Provide the (x, y) coordinate of the cell's center where the given text is located.  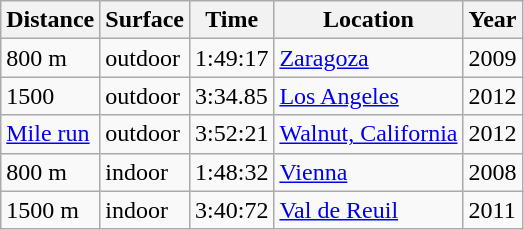
1:48:32 (232, 172)
1:49:17 (232, 58)
Vienna (368, 172)
Los Angeles (368, 96)
3:40:72 (232, 210)
1500 m (50, 210)
Year (492, 20)
3:34.85 (232, 96)
3:52:21 (232, 134)
Surface (145, 20)
Time (232, 20)
Walnut, California (368, 134)
1500 (50, 96)
Val de Reuil (368, 210)
2009 (492, 58)
Location (368, 20)
2011 (492, 210)
Zaragoza (368, 58)
Distance (50, 20)
Mile run (50, 134)
2008 (492, 172)
